Find where the given text appears and provide that cell's center as (X, Y) coordinate. 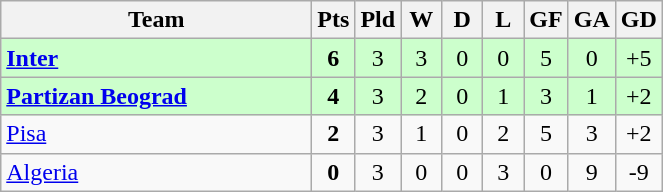
Partizan Beograd (156, 96)
Inter (156, 58)
9 (592, 172)
Team (156, 20)
Pts (334, 20)
4 (334, 96)
Pld (378, 20)
D (462, 20)
+5 (638, 58)
GF (546, 20)
6 (334, 58)
W (422, 20)
Pisa (156, 134)
GA (592, 20)
Algeria (156, 172)
GD (638, 20)
L (504, 20)
-9 (638, 172)
